For the text-containing cell, return its midpoint in (x, y) coordinate format. 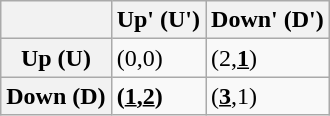
Down' (D') (268, 20)
Down (D) (56, 96)
Up' (U') (158, 20)
(0,0) (158, 58)
(3,1) (268, 96)
(1,2) (158, 96)
(2,1) (268, 58)
Up (U) (56, 58)
